Find where the given text appears and provide that cell's center as (x, y) coordinate. 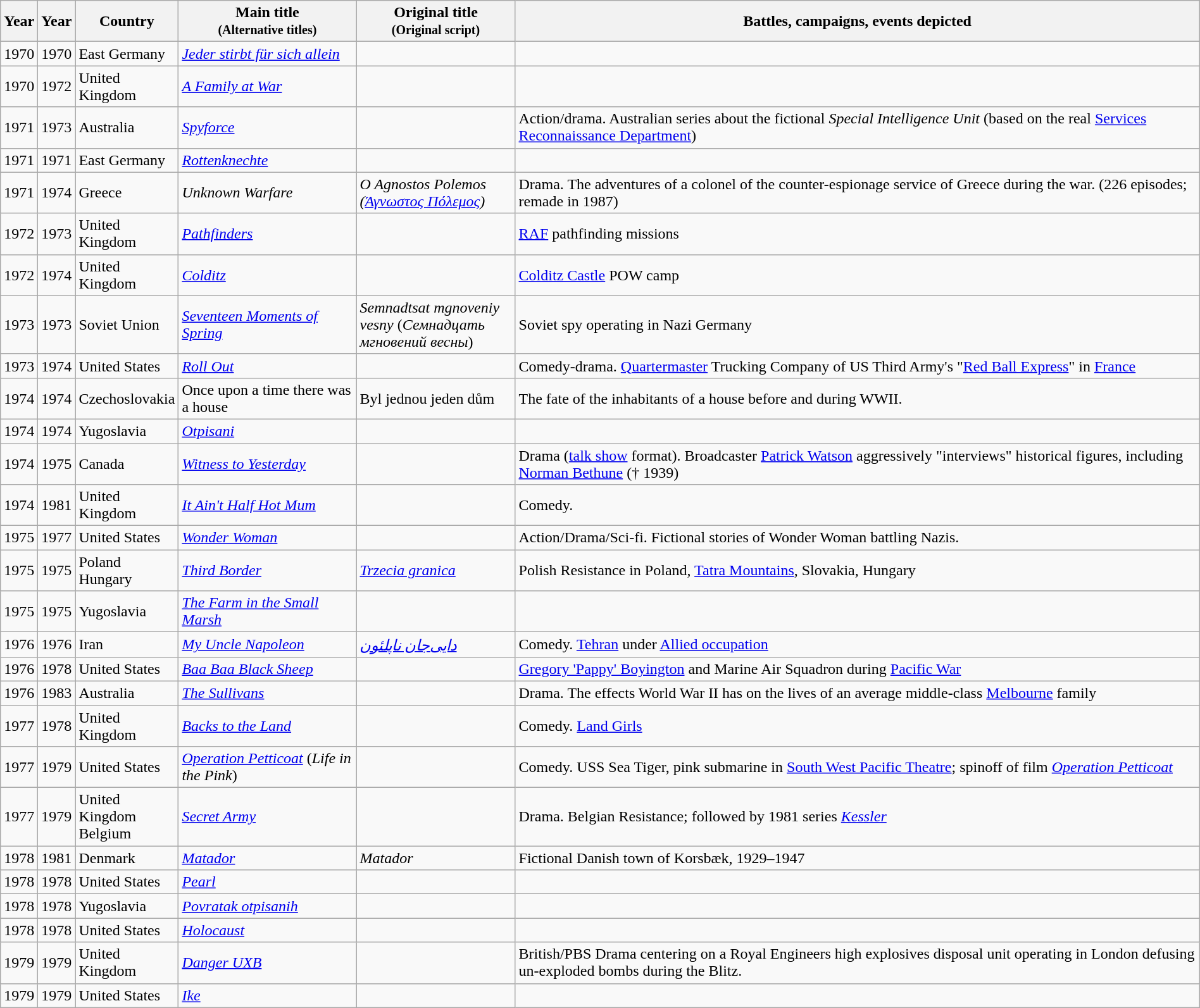
Pathfinders (267, 234)
Secret Army (267, 817)
Unknown Warfare (267, 192)
Spyforce (267, 128)
The Sullivans (267, 693)
Byl jednou jeden dům (435, 399)
Drama. The adventures of a colonel of the counter-espionage service of Greece during the war. (226 episodes; remade in 1987) (857, 192)
Operation Petticoat (Life in the Pink) (267, 767)
Drama. The effects World War II has on the lives of an average middle-class Melbourne family (857, 693)
Main title(Alternative titles) (267, 22)
Action/Drama/Sci-fi. Fictional stories of Wonder Woman battling Nazis. (857, 538)
British/PBS Drama centering on a Royal Engineers high explosives disposal unit operating in London defusing un-exploded bombs during the Blitz. (857, 963)
Action/drama. Australian series about the fictional Special Intelligence Unit (based on the real Services Reconnaissance Department) (857, 128)
Gregory 'Pappy' Boyington and Marine Air Squadron during Pacific War (857, 669)
Czechoslovakia (127, 399)
Danger UXB (267, 963)
Colditz (267, 275)
Comedy. USS Sea Tiger, pink submarine in South West Pacific Theatre; spinoff of film Operation Petticoat (857, 767)
Semnadtsat mgnoveniy vesny (Семнадцать мгновений весны) (435, 325)
Comedy. Tehran under Allied occupation (857, 645)
United KingdomBelgium (127, 817)
Jeder stirbt für sich allein (267, 54)
Roll Out (267, 366)
Drama (talk show format). Broadcaster Patrick Watson aggressively "interviews" historical figures, including Norman Bethune († 1939) (857, 463)
1983 (57, 693)
It Ain't Half Hot Mum (267, 505)
Trzecia granica (435, 571)
Rottenknechte (267, 160)
Fictional Danish town of Korsbæk, 1929–1947 (857, 858)
My Uncle Napoleon (267, 645)
Holocaust (267, 930)
Original title(Original script) (435, 22)
Country (127, 22)
Otpisani (267, 431)
Comedy-drama. Quartermaster Trucking Company of US Third Army's "Red Ball Express" in France (857, 366)
Povratak otpisanih (267, 906)
Greece (127, 192)
PolandHungary (127, 571)
The fate of the inhabitants of a house before and during WWII. (857, 399)
Colditz Castle POW camp (857, 275)
Iran (127, 645)
Battles, campaigns, events depicted (857, 22)
Soviet Union (127, 325)
Witness to Yesterday (267, 463)
RAF pathfinding missions (857, 234)
The Farm in the Small Marsh (267, 611)
Backs to the Land (267, 725)
O Agnostos Polemos(Άγνωστος Πόλεμος) (435, 192)
Once upon a time there was a house (267, 399)
Ike (267, 995)
Soviet spy operating in Nazi Germany (857, 325)
Seventeen Moments of Spring (267, 325)
Wonder Woman (267, 538)
Denmark (127, 858)
Third Border (267, 571)
Polish Resistance in Poland, Tatra Mountains, Slovakia, Hungary (857, 571)
Baa Baa Black Sheep (267, 669)
Comedy. (857, 505)
Canada (127, 463)
A Family at War (267, 86)
Drama. Belgian Resistance; followed by 1981 series Kessler (857, 817)
Comedy. Land Girls (857, 725)
دایی‌جان ناپلئون (435, 645)
Pearl (267, 882)
